Extract the [x, y] coordinate from the center of the cell holding the provided text.  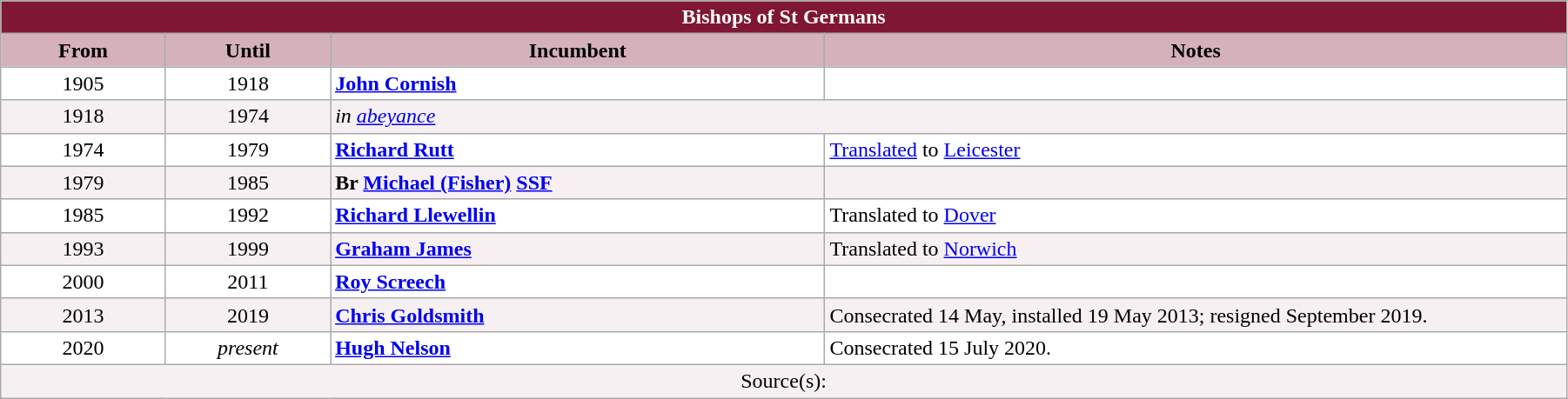
1905 [84, 83]
Until [247, 50]
Richard Rutt [578, 150]
Hugh Nelson [578, 348]
Translated to Leicester [1196, 150]
2000 [84, 282]
present [247, 348]
From [84, 50]
Incumbent [578, 50]
Roy Screech [578, 282]
John Cornish [578, 83]
Consecrated 14 May, installed 19 May 2013; resigned September 2019. [1196, 315]
Br Michael (Fisher) SSF [578, 183]
1993 [84, 249]
Bishops of St Germans [784, 17]
Translated to Norwich [1196, 249]
Graham James [578, 249]
Richard Llewellin [578, 216]
2020 [84, 348]
in abeyance [948, 116]
2011 [247, 282]
Translated to Dover [1196, 216]
2019 [247, 315]
Chris Goldsmith [578, 315]
Source(s): [784, 381]
1999 [247, 249]
Notes [1196, 50]
Consecrated 15 July 2020. [1196, 348]
2013 [84, 315]
1992 [247, 216]
